Provide the [x, y] coordinate of the cell's center where the given text is located.  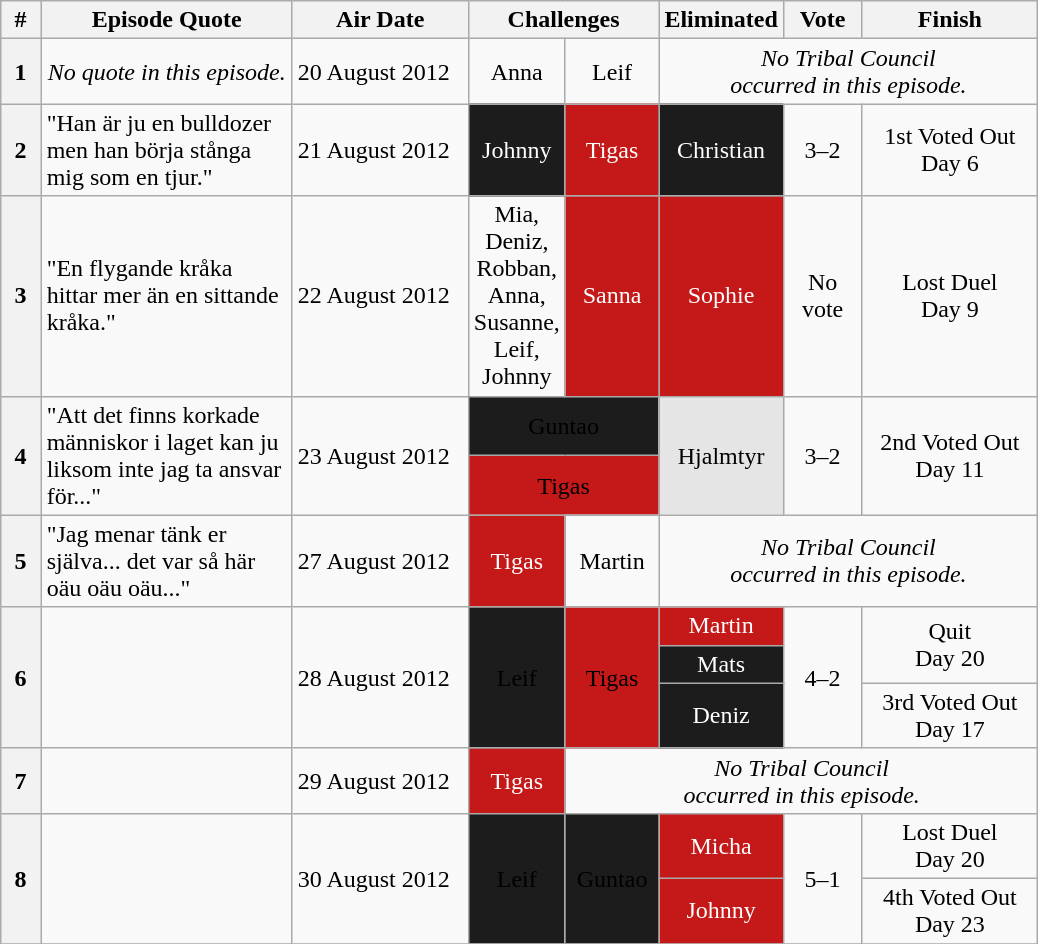
22 August 2012 [380, 296]
2 [20, 150]
Episode Quote [166, 20]
4 [20, 456]
Christian [721, 150]
"Han är ju en bulldozer men han börja stånga mig som en tjur." [166, 150]
No vote [822, 296]
Vote [822, 20]
3rd Voted OutDay 17 [950, 716]
"Jag menar tänk er själva... det var så här oäu oäu oäu..." [166, 561]
1 [20, 72]
QuitDay 20 [950, 645]
Hjalmtyr [721, 456]
Mats [721, 664]
Air Date [380, 20]
Challenges [564, 20]
Anna [516, 72]
1st Voted OutDay 6 [950, 150]
30 August 2012 [380, 878]
28 August 2012 [380, 678]
6 [20, 678]
# [20, 20]
2nd Voted OutDay 11 [950, 456]
5–1 [822, 878]
29 August 2012 [380, 780]
"Att det finns korkade människor i laget kan ju liksom inte jag ta ansvar för..." [166, 456]
Finish [950, 20]
8 [20, 878]
No quote in this episode. [166, 72]
4th Voted OutDay 23 [950, 910]
Sanna [612, 296]
5 [20, 561]
4–2 [822, 678]
21 August 2012 [380, 150]
Eliminated [721, 20]
23 August 2012 [380, 456]
27 August 2012 [380, 561]
20 August 2012 [380, 72]
Deniz [721, 716]
Lost DuelDay 20 [950, 846]
Micha [721, 846]
Sophie [721, 296]
"En flygande kråka hittar mer än en sittande kråka." [166, 296]
7 [20, 780]
Lost DuelDay 9 [950, 296]
Mia,Deniz,Robban,Anna,Susanne,Leif,Johnny [516, 296]
3 [20, 296]
